Locate the cell with the specified text and output its [X, Y] center coordinate. 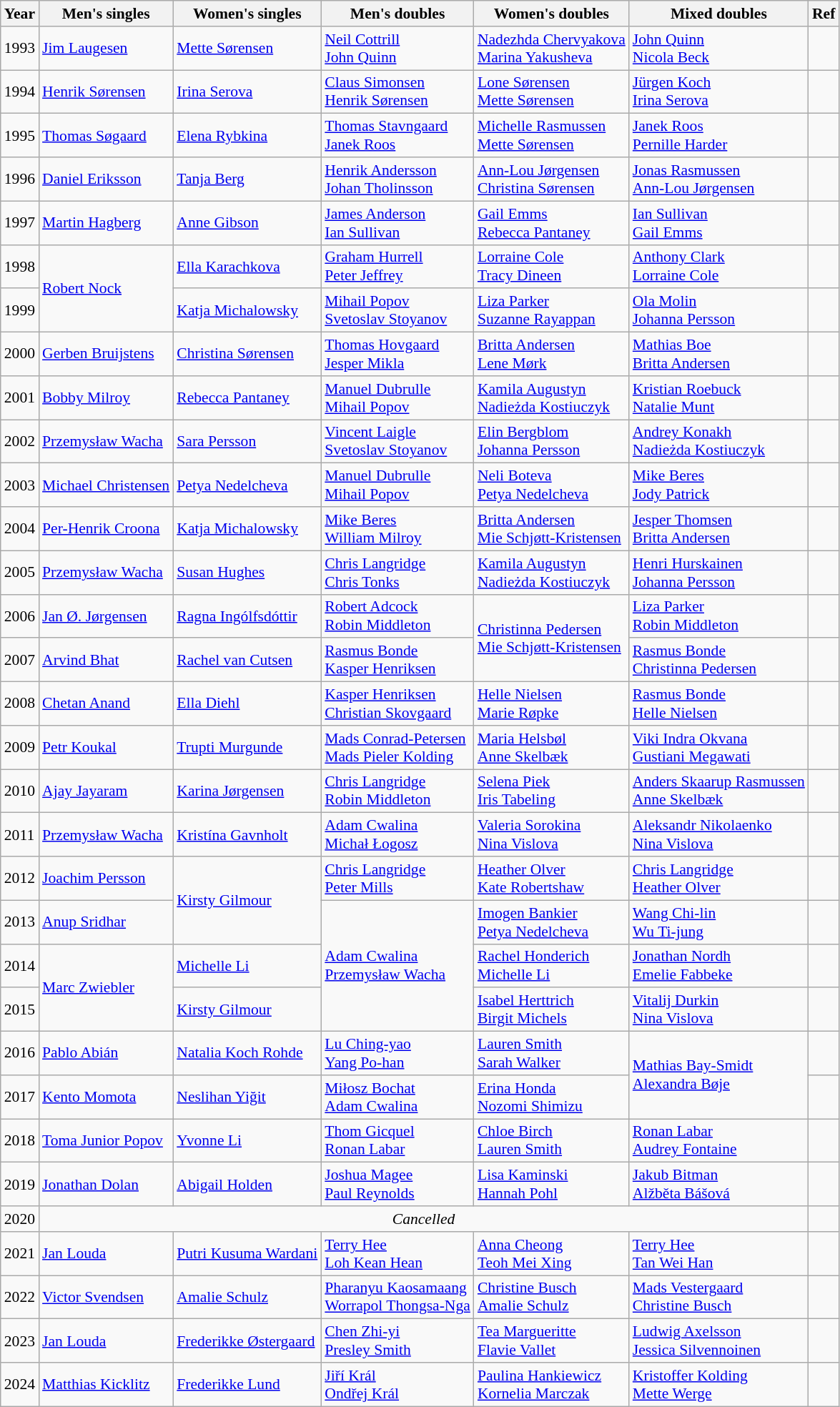
Chen Zhi-yi Presley Smith [397, 1341]
1999 [20, 310]
Jonas Rasmussen Ann-Lou Jørgensen [719, 179]
Henrik Sørensen [106, 92]
Christina Sørensen [247, 355]
Christinna Pedersen Mie Schjøtt-Kristensen [552, 638]
Joshua Magee Paul Reynolds [397, 1184]
Rachel Honderich Michelle Li [552, 965]
2017 [20, 1097]
2022 [20, 1297]
Jan Ø. Jørgensen [106, 616]
Women's doubles [552, 14]
Elena Rybkina [247, 136]
Matthias Kicklitz [106, 1384]
Helle Nielsen Marie Røpke [552, 703]
2014 [20, 965]
Per-Henrik Croona [106, 529]
Liza Parker Robin Middleton [719, 616]
Men's singles [106, 14]
2002 [20, 442]
Yvonne Li [247, 1141]
2007 [20, 661]
Ella Diehl [247, 703]
2015 [20, 1009]
Lauren Smith Sarah Walker [552, 1054]
2006 [20, 616]
Women's singles [247, 14]
Elin Bergblom Johanna Persson [552, 442]
Andrey Konakh Nadieżda Kostiuczyk [719, 442]
Anders Skaarup Rasmussen Anne Skelbæk [719, 791]
Jakub Bitman Alžběta Bášová [719, 1184]
Petya Nedelcheva [247, 485]
Mathias Bay-Smidt Alexandra Bøje [719, 1075]
2016 [20, 1054]
Year [20, 14]
Ref [824, 14]
2021 [20, 1254]
Miłosz Bochat Adam Cwalina [397, 1097]
Frederikke Østergaard [247, 1341]
Gail Emms Rebecca Pantaney [552, 223]
Rebecca Pantaney [247, 398]
Pharanyu Kaosamaang Worrapol Thongsa-Nga [397, 1297]
Daniel Eriksson [106, 179]
Viki Indra Okvana Gustiani Megawati [719, 748]
Jiří Král Ondřej Král [397, 1384]
Martin Hagberg [106, 223]
Mixed doubles [719, 14]
Anup Sridhar [106, 922]
2019 [20, 1184]
Kristoffer Kolding Mette Werge [719, 1384]
Sara Persson [247, 442]
Rasmus Bonde Christinna Pedersen [719, 661]
Terry Hee Tan Wei Han [719, 1254]
Kristína Gavnholt [247, 835]
2018 [20, 1141]
Kristian Roebuck Natalie Munt [719, 398]
Anthony Clark Lorraine Cole [719, 266]
Mads Conrad-Petersen Mads Pieler Kolding [397, 748]
2001 [20, 398]
Valeria Sorokina Nina Vislova [552, 835]
2000 [20, 355]
Jesper Thomsen Britta Andersen [719, 529]
1998 [20, 266]
Neli Boteva Petya Nedelcheva [552, 485]
Susan Hughes [247, 572]
John Quinn Nicola Beck [719, 49]
Neil Cottrill John Quinn [397, 49]
Liza Parker Suzanne Rayappan [552, 310]
Trupti Murgunde [247, 748]
Graham Hurrell Peter Jeffrey [397, 266]
2008 [20, 703]
Petr Koukal [106, 748]
Jim Laugesen [106, 49]
Ola Molin Johanna Persson [719, 310]
Ella Karachkova [247, 266]
Vitalij Durkin Nina Vislova [719, 1009]
2009 [20, 748]
Lone Sørensen Mette Sørensen [552, 92]
Jonathan Dolan [106, 1184]
Rasmus Bonde Helle Nielsen [719, 703]
Chris Langridge Chris Tonks [397, 572]
Putri Kusuma Wardani [247, 1254]
Nadezhda Chervyakova Marina Yakusheva [552, 49]
2023 [20, 1341]
Janek Roos Pernille Harder [719, 136]
Mihail Popov Svetoslav Stoyanov [397, 310]
Kento Momota [106, 1097]
Henrik Andersson Johan Tholinsson [397, 179]
Adam Cwalina Przemysław Wacha [397, 965]
Neslihan Yiğit [247, 1097]
2020 [20, 1219]
Victor Svendsen [106, 1297]
Rachel van Cutsen [247, 661]
Mette Sørensen [247, 49]
Men's doubles [397, 14]
1996 [20, 179]
James Anderson Ian Sullivan [397, 223]
Thomas Stavngaard Janek Roos [397, 136]
Lisa Kaminski Hannah Pohl [552, 1184]
2003 [20, 485]
Natalia Koch Rohde [247, 1054]
Gerben Bruijstens [106, 355]
Ludwig Axelsson Jessica Silvennoinen [719, 1341]
Aleksandr Nikolaenko Nina Vislova [719, 835]
Chloe Birch Lauren Smith [552, 1141]
Bobby Milroy [106, 398]
Anne Gibson [247, 223]
Maria Helsbøl Anne Skelbæk [552, 748]
Terry Hee Loh Kean Hean [397, 1254]
Chetan Anand [106, 703]
Marc Zwiebler [106, 987]
2010 [20, 791]
Thomas Hovgaard Jesper Mikla [397, 355]
Irina Serova [247, 92]
Tea Margueritte Flavie Vallet [552, 1341]
2005 [20, 572]
Cancelled [423, 1219]
Mathias Boe Britta Andersen [719, 355]
2011 [20, 835]
Isabel Herttrich Birgit Michels [552, 1009]
2013 [20, 922]
2004 [20, 529]
Rasmus Bonde Kasper Henriksen [397, 661]
Erina Honda Nozomi Shimizu [552, 1097]
Britta Andersen Mie Schjøtt-Kristensen [552, 529]
1995 [20, 136]
Michelle Rasmussen Mette Sørensen [552, 136]
Joachim Persson [106, 878]
Jonathan Nordh Emelie Fabbeke [719, 965]
Jürgen Koch Irina Serova [719, 92]
Lorraine Cole Tracy Dineen [552, 266]
1997 [20, 223]
Henri Hurskainen Johanna Persson [719, 572]
Imogen Bankier Petya Nedelcheva [552, 922]
Lu Ching-yao Yang Po-han [397, 1054]
2012 [20, 878]
Mads Vestergaard Christine Busch [719, 1297]
Ann-Lou Jørgensen Christina Sørensen [552, 179]
Ajay Jayaram [106, 791]
Frederikke Lund [247, 1384]
Selena Piek Iris Tabeling [552, 791]
Paulina Hankiewicz Kornelia Marczak [552, 1384]
Chris Langridge Peter Mills [397, 878]
Thomas Søgaard [106, 136]
Adam Cwalina Michał Łogosz [397, 835]
Karina Jørgensen [247, 791]
Robert Nock [106, 288]
Britta Andersen Lene Mørk [552, 355]
Anna Cheong Teoh Mei Xing [552, 1254]
1994 [20, 92]
2024 [20, 1384]
Kasper Henriksen Christian Skovgaard [397, 703]
Chris Langridge Heather Olver [719, 878]
Ragna Ingólfsdóttir [247, 616]
Robert Adcock Robin Middleton [397, 616]
Mike Beres William Milroy [397, 529]
Ian Sullivan Gail Emms [719, 223]
1993 [20, 49]
Heather Olver Kate Robertshaw [552, 878]
Pablo Abián [106, 1054]
Tanja Berg [247, 179]
Vincent Laigle Svetoslav Stoyanov [397, 442]
Christine Busch Amalie Schulz [552, 1297]
Thom Gicquel Ronan Labar [397, 1141]
Claus Simonsen Henrik Sørensen [397, 92]
Amalie Schulz [247, 1297]
Michael Christensen [106, 485]
Arvind Bhat [106, 661]
Chris Langridge Robin Middleton [397, 791]
Toma Junior Popov [106, 1141]
Wang Chi-lin Wu Ti-jung [719, 922]
Mike Beres Jody Patrick [719, 485]
Michelle Li [247, 965]
Ronan Labar Audrey Fontaine [719, 1141]
Abigail Holden [247, 1184]
